Provide the [X, Y] coordinate of the cell's center where the given text is located.  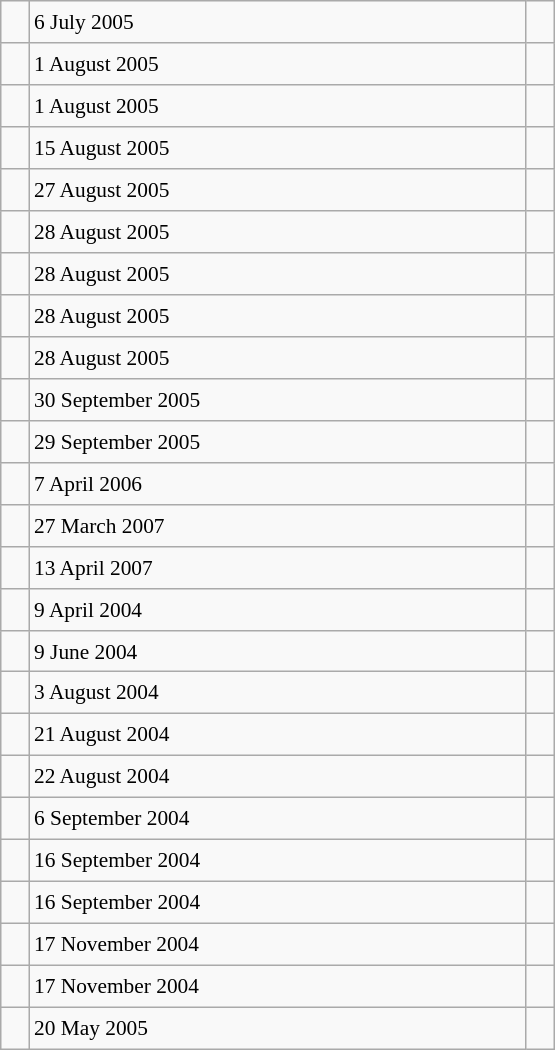
9 April 2004 [278, 609]
6 July 2005 [278, 22]
22 August 2004 [278, 777]
27 March 2007 [278, 525]
27 August 2005 [278, 190]
7 April 2006 [278, 483]
29 September 2005 [278, 441]
20 May 2005 [278, 1028]
21 August 2004 [278, 735]
9 June 2004 [278, 651]
3 August 2004 [278, 693]
30 September 2005 [278, 399]
13 April 2007 [278, 567]
6 September 2004 [278, 819]
15 August 2005 [278, 148]
